Determine the [X, Y] coordinate at the center of the cell enclosing the given text.  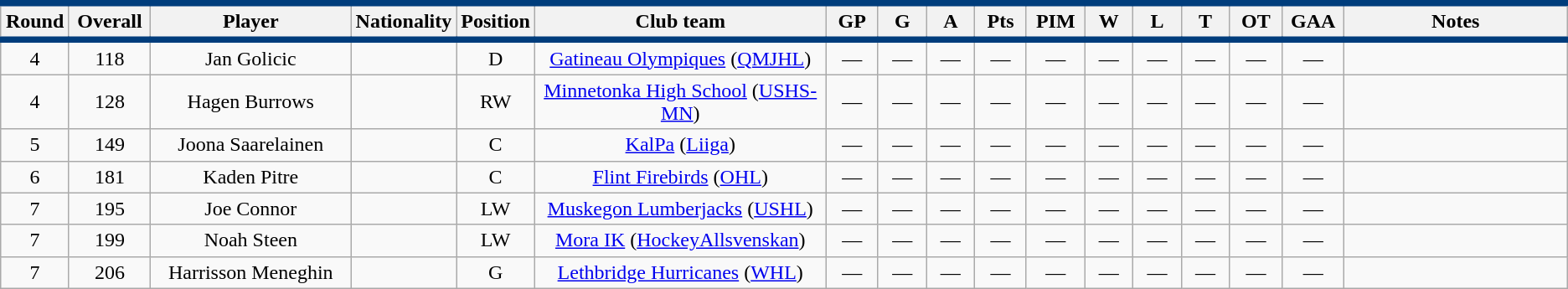
GP [853, 22]
Muskegon Lumberjacks (USHL) [680, 209]
Nationality [404, 22]
KalPa (Liiga) [680, 145]
199 [109, 240]
181 [109, 177]
5 [35, 145]
195 [109, 209]
Pts [1001, 22]
Hagen Burrows [251, 102]
Gatineau Olympiques (QMJHL) [680, 57]
Flint Firebirds (OHL) [680, 177]
L [1158, 22]
Noah Steen [251, 240]
PIM [1055, 22]
118 [109, 57]
Round [35, 22]
6 [35, 177]
Position [496, 22]
Joe Connor [251, 209]
Club team [680, 22]
128 [109, 102]
Notes [1456, 22]
Harrisson Meneghin [251, 272]
206 [109, 272]
Player [251, 22]
RW [496, 102]
Minnetonka High School (USHS-MN) [680, 102]
Joona Saarelainen [251, 145]
D [496, 57]
T [1205, 22]
Lethbridge Hurricanes (WHL) [680, 272]
Jan Golicic [251, 57]
Mora IK (HockeyAllsvenskan) [680, 240]
A [951, 22]
Kaden Pitre [251, 177]
W [1109, 22]
OT [1256, 22]
GAA [1313, 22]
Overall [109, 22]
149 [109, 145]
